Capture the cell that displays the provided text and extract its (X, Y) central coordinate. 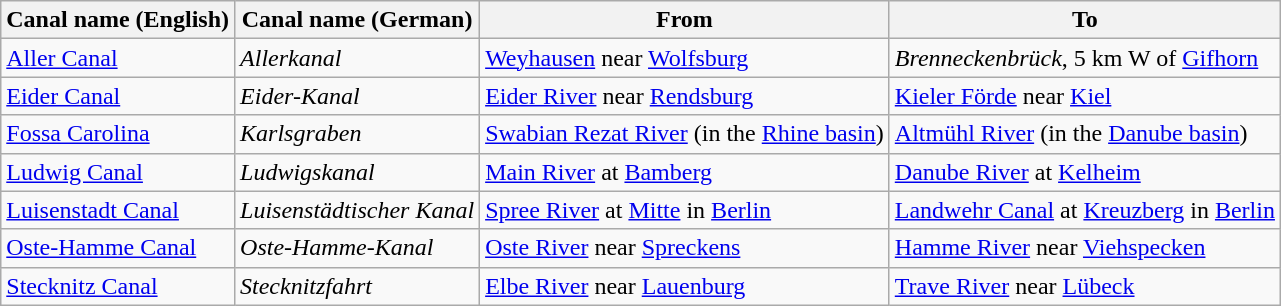
Eider Canal (118, 96)
Oste-Hamme Canal (118, 248)
Danube River at Kelheim (1084, 172)
Ludwigskanal (358, 172)
Ludwig Canal (118, 172)
Eider-Kanal (358, 96)
Spree River at Mitte in Berlin (685, 210)
To (1084, 20)
Kieler Förde near Kiel (1084, 96)
Brenneckenbrück, 5 km W of Gifhorn (1084, 58)
Stecknitz Canal (118, 286)
Canal name (German) (358, 20)
Allerkanal (358, 58)
Hamme River near Viehspecken (1084, 248)
Trave River near Lübeck (1084, 286)
Altmühl River (in the Danube basin) (1084, 134)
Eider River near Rendsburg (685, 96)
Elbe River near Lauenburg (685, 286)
Aller Canal (118, 58)
Oste River near Spreckens (685, 248)
Main River at Bamberg (685, 172)
Swabian Rezat River (in the Rhine basin) (685, 134)
Landwehr Canal at Kreuzberg in Berlin (1084, 210)
Oste-Hamme-Kanal (358, 248)
Karlsgraben (358, 134)
Luisenstadt Canal (118, 210)
Luisenstädtischer Kanal (358, 210)
Canal name (English) (118, 20)
Weyhausen near Wolfsburg (685, 58)
Stecknitzfahrt (358, 286)
From (685, 20)
Fossa Carolina (118, 134)
